Return the (x, y) coordinate for the center point of the cell that contains the specified text.  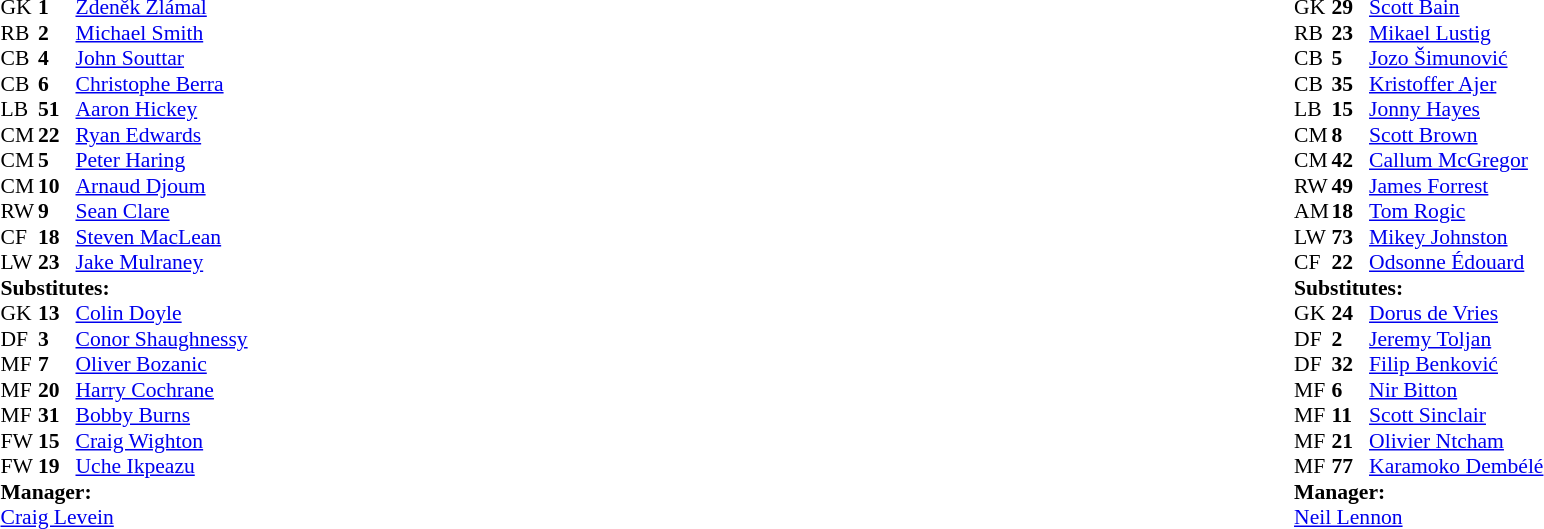
8 (1351, 135)
Scott Brown (1456, 135)
Christophe Berra (162, 84)
Jozo Šimunović (1456, 59)
Olivier Ntcham (1456, 441)
Jeremy Toljan (1456, 339)
Scott Sinclair (1456, 415)
Harry Cochrane (162, 390)
24 (1351, 313)
19 (57, 467)
John Souttar (162, 59)
Jake Mulraney (162, 263)
Dorus de Vries (1456, 313)
Callum McGregor (1456, 161)
Uche Ikpeazu (162, 467)
Mikael Lustig (1456, 33)
20 (57, 390)
31 (57, 415)
10 (57, 186)
Karamoko Dembélé (1456, 467)
Oliver Bozanic (162, 365)
11 (1351, 415)
35 (1351, 84)
Filip Benković (1456, 365)
Conor Shaughnessy (162, 339)
13 (57, 313)
Peter Haring (162, 161)
Sean Clare (162, 211)
Michael Smith (162, 33)
51 (57, 109)
77 (1351, 467)
Mikey Johnston (1456, 237)
Nir Bitton (1456, 390)
Aaron Hickey (162, 109)
Steven MacLean (162, 237)
7 (57, 365)
49 (1351, 186)
9 (57, 211)
32 (1351, 365)
4 (57, 59)
Jonny Hayes (1456, 109)
Kristoffer Ajer (1456, 84)
Tom Rogic (1456, 211)
Ryan Edwards (162, 135)
42 (1351, 161)
Bobby Burns (162, 415)
73 (1351, 237)
21 (1351, 441)
James Forrest (1456, 186)
Colin Doyle (162, 313)
AM (1313, 211)
Craig Wighton (162, 441)
3 (57, 339)
Arnaud Djoum (162, 186)
Odsonne Édouard (1456, 263)
